Return [x, y] of the center of cell containing provided text 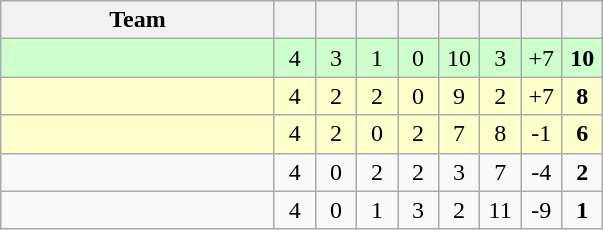
-9 [542, 210]
Team [138, 20]
9 [460, 96]
11 [500, 210]
-1 [542, 134]
6 [582, 134]
-4 [542, 172]
